Scan for the cell matching the given text and deliver its [X, Y] coordinate at center. 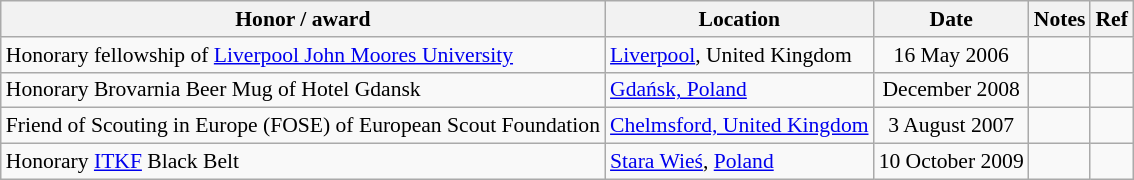
Ref [1111, 19]
Date [952, 19]
Honorary fellowship of Liverpool John Moores University [303, 55]
Honorary Brovarnia Beer Mug of Hotel Gdansk [303, 90]
Gdańsk, Poland [740, 90]
3 August 2007 [952, 126]
16 May 2006 [952, 55]
Liverpool, United Kingdom [740, 55]
Location [740, 19]
Stara Wieś, Poland [740, 162]
10 October 2009 [952, 162]
Honor / award [303, 19]
Chelmsford, United Kingdom [740, 126]
Notes [1060, 19]
December 2008 [952, 90]
Friend of Scouting in Europe (FOSE) of European Scout Foundation [303, 126]
Honorary ITKF Black Belt [303, 162]
